Determine the [x, y] coordinate at the center of the cell enclosing the given text.  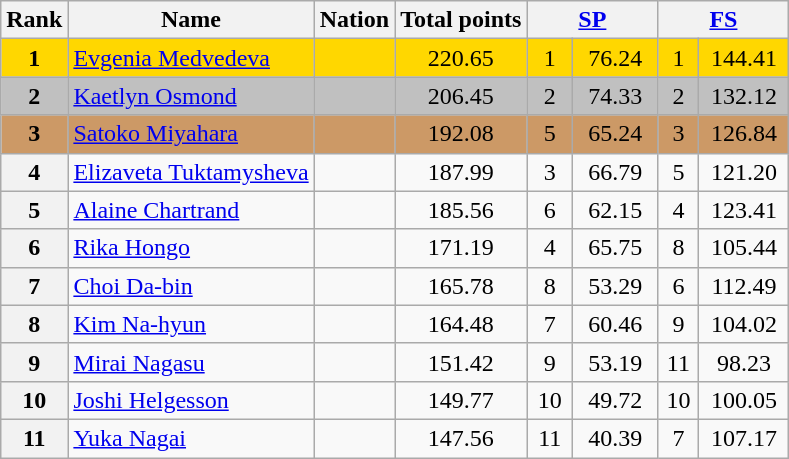
62.15 [616, 210]
112.49 [744, 286]
Name [191, 20]
74.33 [616, 96]
Rank [34, 20]
121.20 [744, 172]
100.05 [744, 400]
171.19 [461, 248]
66.79 [616, 172]
65.24 [616, 134]
76.24 [616, 58]
Satoko Miyahara [191, 134]
192.08 [461, 134]
187.99 [461, 172]
220.65 [461, 58]
206.45 [461, 96]
Nation [354, 20]
40.39 [616, 438]
144.41 [744, 58]
Choi Da-bin [191, 286]
Evgenia Medvedeva [191, 58]
123.41 [744, 210]
Kaetlyn Osmond [191, 96]
151.42 [461, 362]
65.75 [616, 248]
Rika Hongo [191, 248]
98.23 [744, 362]
Elizaveta Tuktamysheva [191, 172]
164.48 [461, 324]
53.19 [616, 362]
126.84 [744, 134]
165.78 [461, 286]
107.17 [744, 438]
Total points [461, 20]
147.56 [461, 438]
FS [724, 20]
132.12 [744, 96]
60.46 [616, 324]
49.72 [616, 400]
105.44 [744, 248]
104.02 [744, 324]
149.77 [461, 400]
Yuka Nagai [191, 438]
53.29 [616, 286]
185.56 [461, 210]
Mirai Nagasu [191, 362]
Kim Na-hyun [191, 324]
Joshi Helgesson [191, 400]
Alaine Chartrand [191, 210]
SP [592, 20]
